Identify which cell holds the provided text, then report its (X, Y) central coordinate. 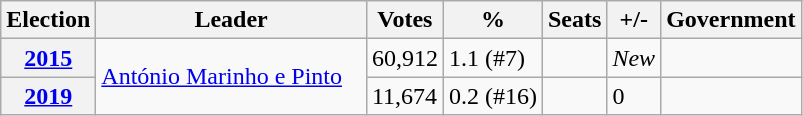
2019 (48, 96)
% (492, 20)
New (634, 58)
Election (48, 20)
11,674 (404, 96)
António Marinho e Pinto (232, 77)
60,912 (404, 58)
0.2 (#16) (492, 96)
1.1 (#7) (492, 58)
0 (634, 96)
2015 (48, 58)
+/- (634, 20)
Government (731, 20)
Leader (232, 20)
Votes (404, 20)
Seats (574, 20)
